Pinpoint the cell where the given text exists, returning its (X, Y) midpoint coordinate. 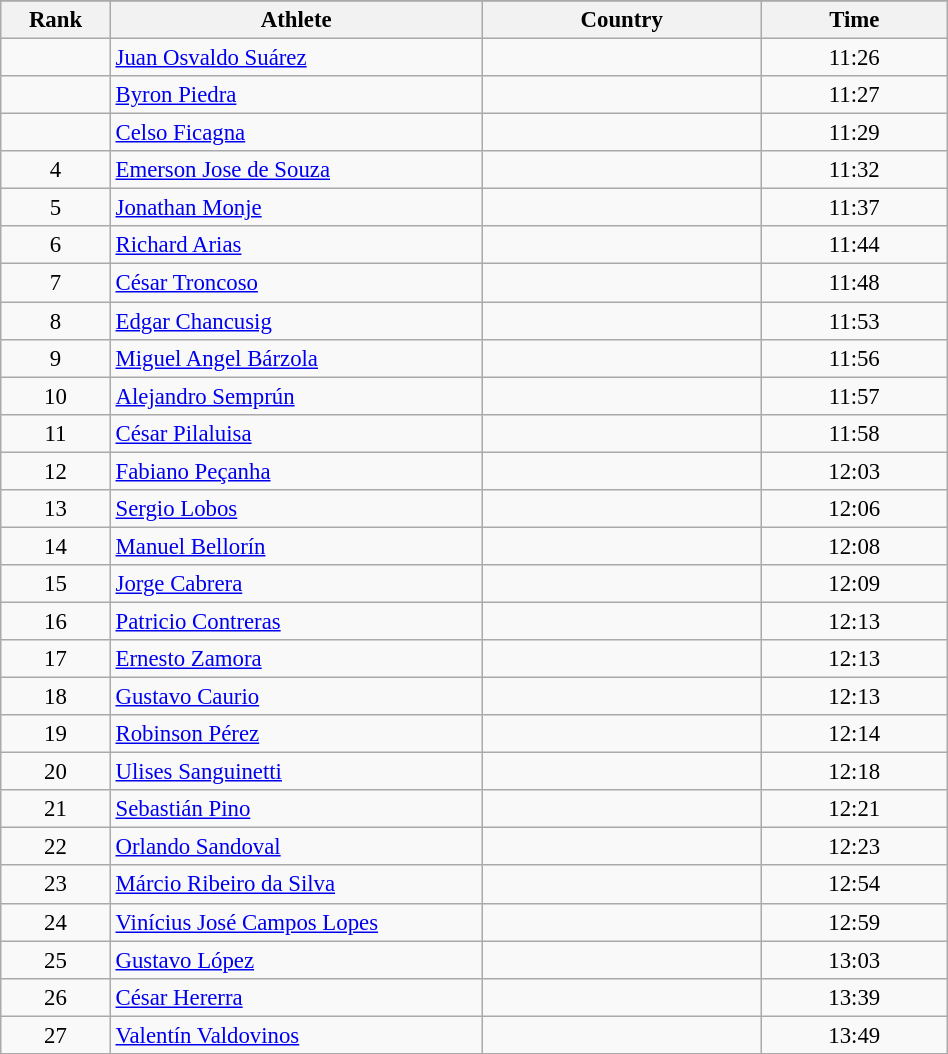
12:23 (854, 847)
12 (56, 471)
Country (622, 20)
10 (56, 396)
Richard Arias (296, 245)
9 (56, 358)
15 (56, 584)
Juan Osvaldo Suárez (296, 58)
21 (56, 809)
11:37 (854, 208)
Alejandro Semprún (296, 396)
Miguel Angel Bárzola (296, 358)
César Hererra (296, 997)
14 (56, 546)
11:48 (854, 283)
11:27 (854, 95)
19 (56, 734)
Patricio Contreras (296, 621)
11:53 (854, 321)
12:03 (854, 471)
Fabiano Peçanha (296, 471)
23 (56, 885)
Ulises Sanguinetti (296, 772)
12:21 (854, 809)
Emerson Jose de Souza (296, 170)
Edgar Chancusig (296, 321)
13:03 (854, 960)
11:57 (854, 396)
26 (56, 997)
12:54 (854, 885)
Celso Ficagna (296, 133)
12:08 (854, 546)
César Pilaluisa (296, 433)
12:14 (854, 734)
17 (56, 659)
Sergio Lobos (296, 509)
4 (56, 170)
Ernesto Zamora (296, 659)
Robinson Pérez (296, 734)
8 (56, 321)
12:18 (854, 772)
Márcio Ribeiro da Silva (296, 885)
7 (56, 283)
Sebastián Pino (296, 809)
18 (56, 697)
Manuel Bellorín (296, 546)
Time (854, 20)
22 (56, 847)
Byron Piedra (296, 95)
Gustavo López (296, 960)
11:44 (854, 245)
Jonathan Monje (296, 208)
12:06 (854, 509)
11:26 (854, 58)
11:58 (854, 433)
Gustavo Caurio (296, 697)
25 (56, 960)
11:56 (854, 358)
13:49 (854, 1035)
11:32 (854, 170)
12:09 (854, 584)
11 (56, 433)
13 (56, 509)
12:59 (854, 922)
Orlando Sandoval (296, 847)
6 (56, 245)
24 (56, 922)
13:39 (854, 997)
27 (56, 1035)
5 (56, 208)
Valentín Valdovinos (296, 1035)
16 (56, 621)
Vinícius José Campos Lopes (296, 922)
César Troncoso (296, 283)
Jorge Cabrera (296, 584)
Athlete (296, 20)
20 (56, 772)
11:29 (854, 133)
Rank (56, 20)
